Detect which cell encompasses the target text, then output its (x, y) center coordinate. 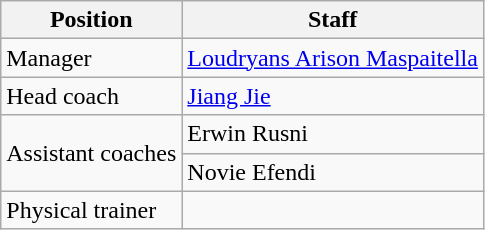
Manager (92, 58)
Erwin Rusni (333, 134)
Novie Efendi (333, 172)
Head coach (92, 96)
Staff (333, 20)
Position (92, 20)
Loudryans Arison Maspaitella (333, 58)
Physical trainer (92, 210)
Jiang Jie (333, 96)
Assistant coaches (92, 153)
